Detect which cell encompasses the target text, then output its [x, y] center coordinate. 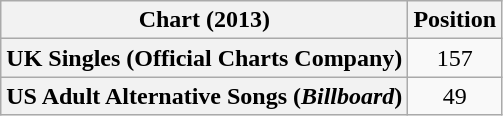
US Adult Alternative Songs (Billboard) [204, 96]
157 [455, 58]
UK Singles (Official Charts Company) [204, 58]
49 [455, 96]
Chart (2013) [204, 20]
Position [455, 20]
